Scan for the cell matching the given text and deliver its (X, Y) coordinate at center. 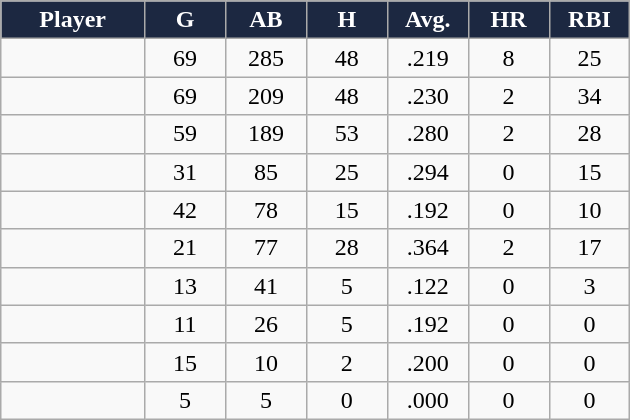
Player (73, 20)
17 (590, 248)
RBI (590, 20)
77 (266, 248)
.294 (428, 172)
85 (266, 172)
42 (186, 210)
.122 (428, 286)
.200 (428, 362)
21 (186, 248)
AB (266, 20)
34 (590, 96)
53 (346, 134)
78 (266, 210)
59 (186, 134)
Avg. (428, 20)
.280 (428, 134)
13 (186, 286)
H (346, 20)
8 (508, 58)
.230 (428, 96)
3 (590, 286)
209 (266, 96)
26 (266, 324)
31 (186, 172)
.364 (428, 248)
189 (266, 134)
HR (508, 20)
11 (186, 324)
285 (266, 58)
.219 (428, 58)
41 (266, 286)
.000 (428, 400)
G (186, 20)
